Return (x, y) of the center of cell containing provided text 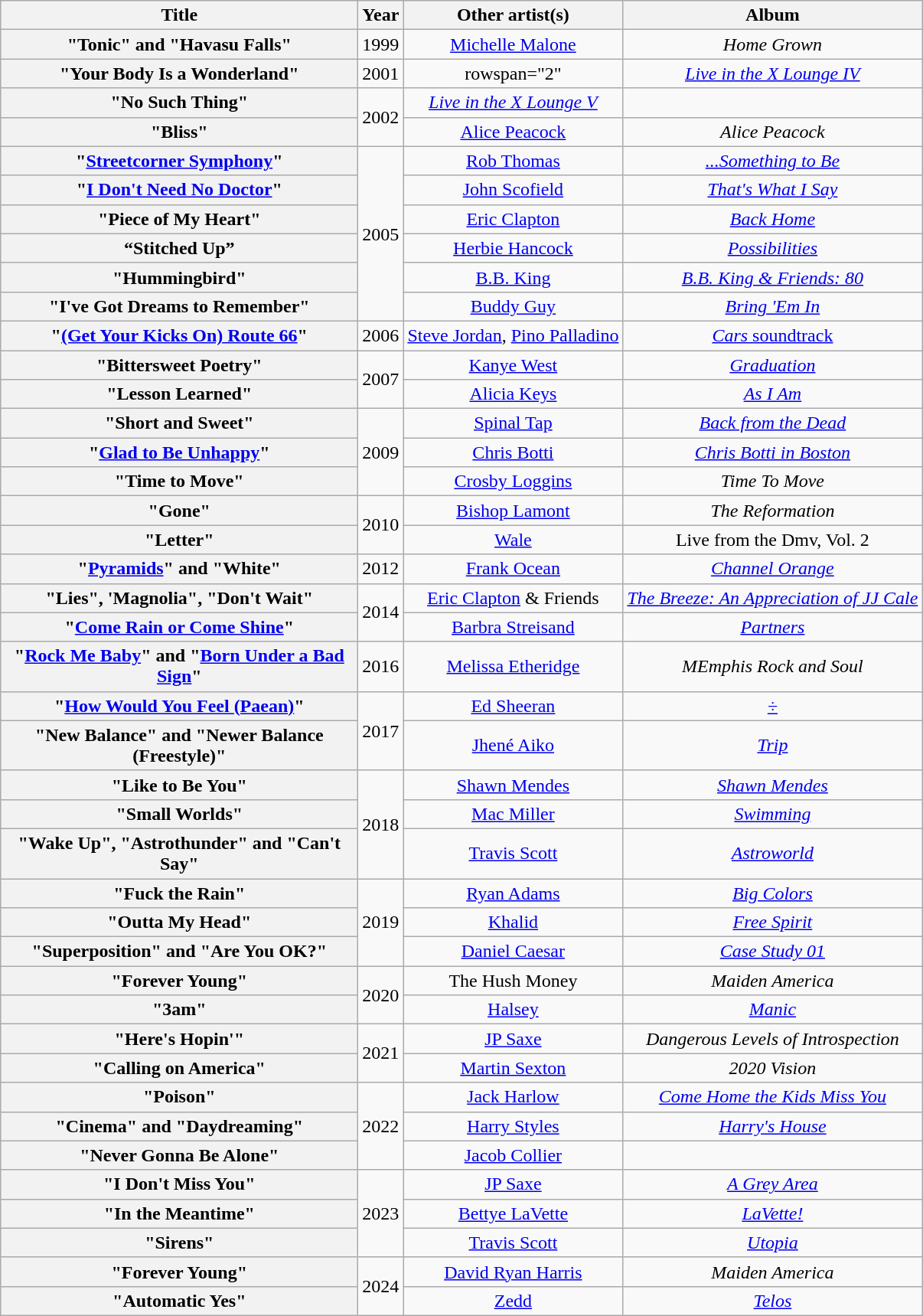
"Like to Be You" (179, 785)
Crosby Loggins (513, 482)
Halsey (513, 1010)
"Rock Me Baby" and "Born Under a Bad Sign" (179, 666)
Manic (773, 1010)
"I Don't Need No Doctor" (179, 190)
Free Spirit (773, 923)
"Glad to Be Unhappy" (179, 452)
"3am" (179, 1010)
"Come Rain or Come Shine" (179, 627)
"Hummingbird" (179, 277)
Case Study 01 (773, 952)
Partners (773, 627)
Year (381, 15)
"Gone" (179, 511)
Herbie Hancock (513, 248)
"I Don't Miss You" (179, 1184)
Barbra Streisand (513, 627)
Zedd (513, 1301)
2006 (381, 335)
"Cinema" and "Daydreaming" (179, 1126)
Frank Ocean (513, 569)
LaVette! (773, 1213)
Bishop Lamont (513, 511)
"Poison" (179, 1097)
"Fuck the Rain" (179, 893)
"Outta My Head" (179, 923)
"Small Worlds" (179, 814)
"(Get Your Kicks On) Route 66" (179, 335)
Swimming (773, 814)
Album (773, 15)
Melissa Etheridge (513, 666)
John Scofield (513, 190)
Alicia Keys (513, 394)
2017 (381, 730)
David Ryan Harris (513, 1272)
Graduation (773, 365)
2014 (381, 612)
2021 (381, 1053)
Channel Orange (773, 569)
2007 (381, 380)
Martin Sexton (513, 1068)
B.B. King & Friends: 80 (773, 277)
Cars soundtrack (773, 335)
"Here's Hopin'" (179, 1039)
Mac Miller (513, 814)
Buddy Guy (513, 306)
2018 (381, 824)
Live in the X Lounge V (513, 103)
"Automatic Yes" (179, 1301)
Jack Harlow (513, 1097)
1999 (381, 44)
Telos (773, 1301)
2009 (381, 452)
"In the Meantime" (179, 1213)
Chris Botti in Boston (773, 452)
Bring 'Em In (773, 306)
The Hush Money (513, 981)
Astroworld (773, 853)
rowspan="2" (513, 73)
"Time to Move" (179, 482)
"Wake Up", "Astrothunder" and "Can't Say" (179, 853)
2024 (381, 1286)
2002 (381, 117)
2001 (381, 73)
"Superposition" and "Are You OK?" (179, 952)
“Stitched Up” (179, 248)
"Lies", 'Magnolia", "Don't Wait" (179, 598)
Time To Move (773, 482)
Eric Clapton & Friends (513, 598)
Back from the Dead (773, 423)
"Short and Sweet" (179, 423)
2005 (381, 233)
Bettye LaVette (513, 1213)
"Sirens" (179, 1243)
Jacob Collier (513, 1155)
Harry Styles (513, 1126)
Come Home the Kids Miss You (773, 1097)
"Letter" (179, 540)
Daniel Caesar (513, 952)
2016 (381, 666)
÷ (773, 706)
As I Am (773, 394)
Big Colors (773, 893)
Harry's House (773, 1126)
Trip (773, 746)
2019 (381, 923)
2012 (381, 569)
"Piece of My Heart" (179, 219)
Live in the X Lounge IV (773, 73)
"No Such Thing" (179, 103)
2020 Vision (773, 1068)
2010 (381, 525)
"Never Gonna Be Alone" (179, 1155)
Wale (513, 540)
B.B. King (513, 277)
"New Balance" and "Newer Balance (Freestyle)" (179, 746)
Steve Jordan, Pino Palladino (513, 335)
Michelle Malone (513, 44)
"Your Body Is a Wonderland" (179, 73)
"How Would You Feel (Paean)" (179, 706)
Eric Clapton (513, 219)
"Pyramids" and "White" (179, 569)
Ed Sheeran (513, 706)
Chris Botti (513, 452)
Live from the Dmv, Vol. 2 (773, 540)
The Breeze: An Appreciation of JJ Cale (773, 598)
2022 (381, 1126)
Spinal Tap (513, 423)
Dangerous Levels of Introspection (773, 1039)
"Tonic" and "Havasu Falls" (179, 44)
Back Home (773, 219)
A Grey Area (773, 1184)
Khalid (513, 923)
...Something to Be (773, 161)
Kanye West (513, 365)
Utopia (773, 1243)
"Bliss" (179, 132)
Other artist(s) (513, 15)
Jhené Aiko (513, 746)
"Bittersweet Poetry" (179, 365)
"I've Got Dreams to Remember" (179, 306)
2020 (381, 995)
That's What I Say (773, 190)
Rob Thomas (513, 161)
2023 (381, 1213)
Possibilities (773, 248)
"Calling on America" (179, 1068)
"Lesson Learned" (179, 394)
Home Grown (773, 44)
The Reformation (773, 511)
Ryan Adams (513, 893)
MEmphis Rock and Soul (773, 666)
"Streetcorner Symphony" (179, 161)
Title (179, 15)
